Pinpoint the cell where the given text exists, returning its (X, Y) midpoint coordinate. 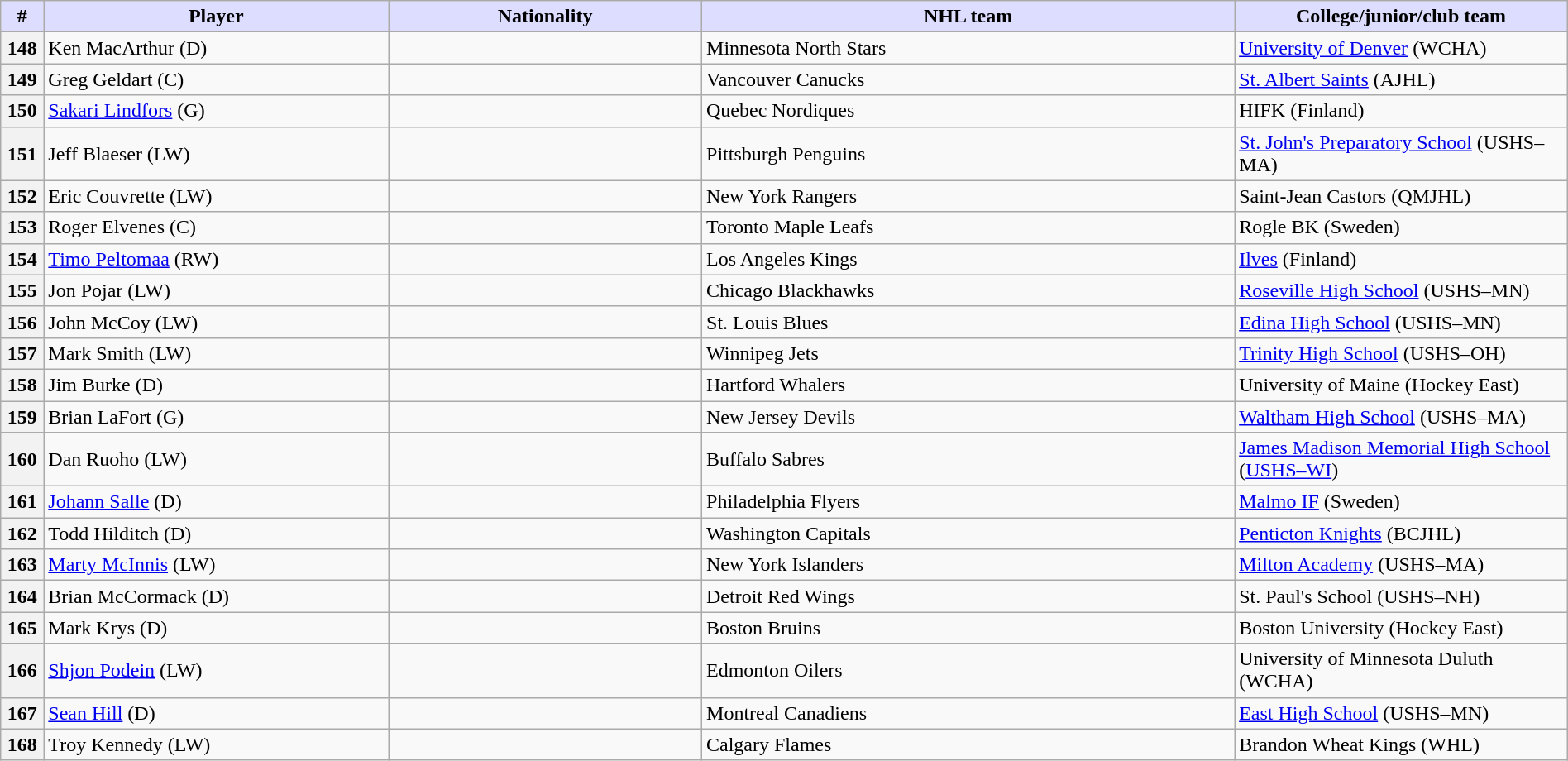
Johann Salle (D) (217, 502)
Quebec Nordiques (968, 111)
Timo Peltomaa (RW) (217, 259)
# (22, 17)
148 (22, 48)
162 (22, 534)
157 (22, 353)
University of Denver (WCHA) (1401, 48)
Detroit Red Wings (968, 596)
163 (22, 565)
Nationality (546, 17)
152 (22, 196)
Sean Hill (D) (217, 713)
Philadelphia Flyers (968, 502)
Los Angeles Kings (968, 259)
Brandon Wheat Kings (WHL) (1401, 744)
156 (22, 322)
NHL team (968, 17)
New Jersey Devils (968, 416)
University of Maine (Hockey East) (1401, 385)
Edmonton Oilers (968, 670)
Buffalo Sabres (968, 460)
168 (22, 744)
Ken MacArthur (D) (217, 48)
Roger Elvenes (C) (217, 227)
151 (22, 154)
Shjon Podein (LW) (217, 670)
165 (22, 628)
Montreal Canadiens (968, 713)
Brian LaFort (G) (217, 416)
Rogle BK (Sweden) (1401, 227)
Penticton Knights (BCJHL) (1401, 534)
Edina High School (USHS–MN) (1401, 322)
New York Islanders (968, 565)
Greg Geldart (C) (217, 79)
St. Albert Saints (AJHL) (1401, 79)
New York Rangers (968, 196)
Boston University (Hockey East) (1401, 628)
Minnesota North Stars (968, 48)
Milton Academy (USHS–MA) (1401, 565)
Winnipeg Jets (968, 353)
Toronto Maple Leafs (968, 227)
Jon Pojar (LW) (217, 290)
University of Minnesota Duluth (WCHA) (1401, 670)
Washington Capitals (968, 534)
Calgary Flames (968, 744)
Vancouver Canucks (968, 79)
160 (22, 460)
161 (22, 502)
St. Paul's School (USHS–NH) (1401, 596)
Eric Couvrette (LW) (217, 196)
159 (22, 416)
Troy Kennedy (LW) (217, 744)
Hartford Whalers (968, 385)
164 (22, 596)
College/junior/club team (1401, 17)
Saint-Jean Castors (QMJHL) (1401, 196)
Mark Smith (LW) (217, 353)
Roseville High School (USHS–MN) (1401, 290)
Jeff Blaeser (LW) (217, 154)
Mark Krys (D) (217, 628)
Malmo IF (Sweden) (1401, 502)
HIFK (Finland) (1401, 111)
Sakari Lindfors (G) (217, 111)
Jim Burke (D) (217, 385)
Marty McInnis (LW) (217, 565)
Boston Bruins (968, 628)
Dan Ruoho (LW) (217, 460)
155 (22, 290)
Todd Hilditch (D) (217, 534)
154 (22, 259)
Chicago Blackhawks (968, 290)
Waltham High School (USHS–MA) (1401, 416)
Trinity High School (USHS–OH) (1401, 353)
Player (217, 17)
149 (22, 79)
East High School (USHS–MN) (1401, 713)
167 (22, 713)
James Madison Memorial High School (USHS–WI) (1401, 460)
St. John's Preparatory School (USHS–MA) (1401, 154)
166 (22, 670)
158 (22, 385)
Pittsburgh Penguins (968, 154)
St. Louis Blues (968, 322)
150 (22, 111)
Brian McCormack (D) (217, 596)
Ilves (Finland) (1401, 259)
153 (22, 227)
John McCoy (LW) (217, 322)
